Determine the [X, Y] coordinate at the center of the cell enclosing the given text.  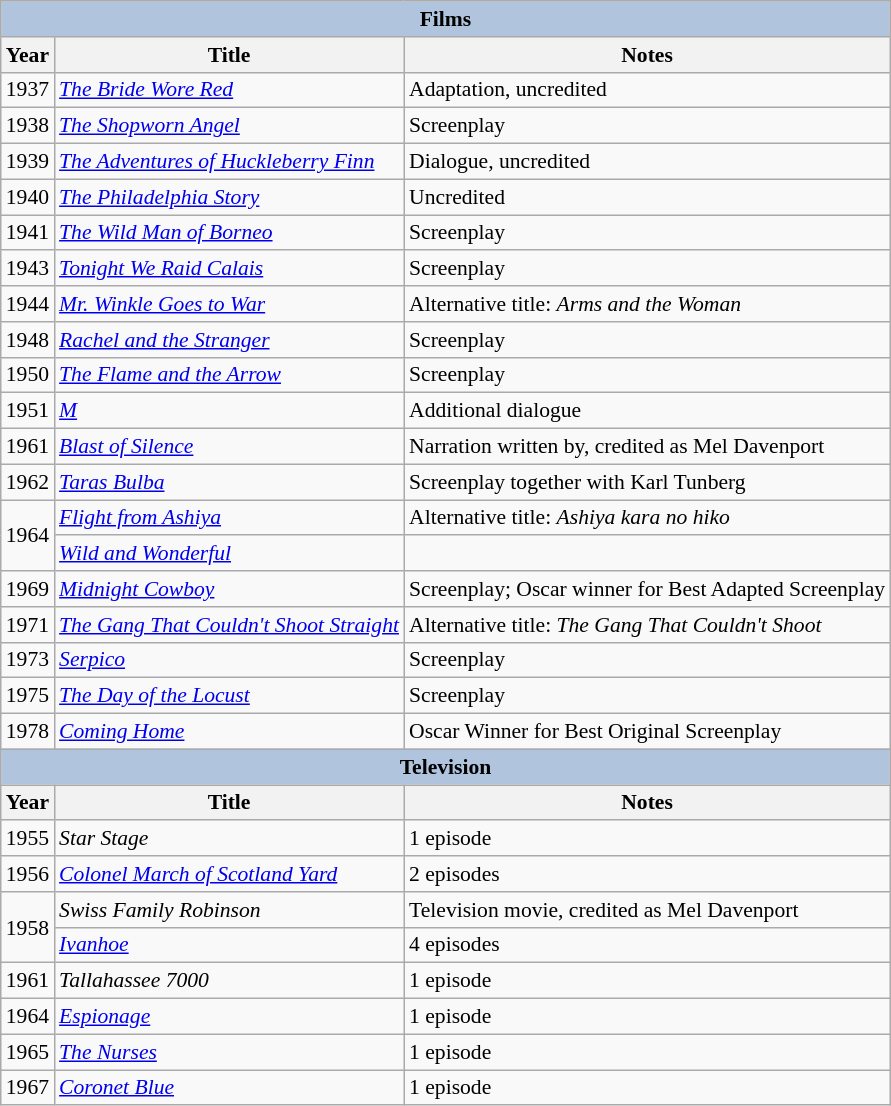
1962 [28, 482]
1955 [28, 839]
1956 [28, 874]
1944 [28, 304]
Taras Bulba [229, 482]
Swiss Family Robinson [229, 910]
Star Stage [229, 839]
Oscar Winner for Best Original Screenplay [647, 732]
The Nurses [229, 1052]
Films [446, 19]
Tonight We Raid Calais [229, 269]
1978 [28, 732]
1937 [28, 90]
Coming Home [229, 732]
Adaptation, uncredited [647, 90]
Serpico [229, 660]
The Day of the Locust [229, 696]
1973 [28, 660]
Alternative title: Ashiya kara no hiko [647, 518]
Additional dialogue [647, 411]
Rachel and the Stranger [229, 340]
1971 [28, 625]
Uncredited [647, 197]
Narration written by, credited as Mel Davenport [647, 447]
Ivanhoe [229, 945]
1940 [28, 197]
Blast of Silence [229, 447]
1975 [28, 696]
The Gang That Couldn't Shoot Straight [229, 625]
Screenplay together with Karl Tunberg [647, 482]
Screenplay; Oscar winner for Best Adapted Screenplay [647, 589]
1958 [28, 928]
The Adventures of Huckleberry Finn [229, 162]
Midnight Cowboy [229, 589]
1948 [28, 340]
The Flame and the Arrow [229, 375]
Flight from Ashiya [229, 518]
Coronet Blue [229, 1088]
1967 [28, 1088]
Television movie, credited as Mel Davenport [647, 910]
1951 [28, 411]
Television [446, 767]
1939 [28, 162]
Colonel March of Scotland Yard [229, 874]
1950 [28, 375]
Tallahassee 7000 [229, 981]
The Wild Man of Borneo [229, 233]
Dialogue, uncredited [647, 162]
The Shopworn Angel [229, 126]
Alternative title: Arms and the Woman [647, 304]
1965 [28, 1052]
1943 [28, 269]
M [229, 411]
1938 [28, 126]
The Philadelphia Story [229, 197]
Alternative title: The Gang That Couldn't Shoot [647, 625]
Wild and Wonderful [229, 554]
The Bride Wore Red [229, 90]
Espionage [229, 1017]
2 episodes [647, 874]
1941 [28, 233]
4 episodes [647, 945]
1969 [28, 589]
Mr. Winkle Goes to War [229, 304]
